Determine the [X, Y] coordinate at the center of the cell enclosing the given text.  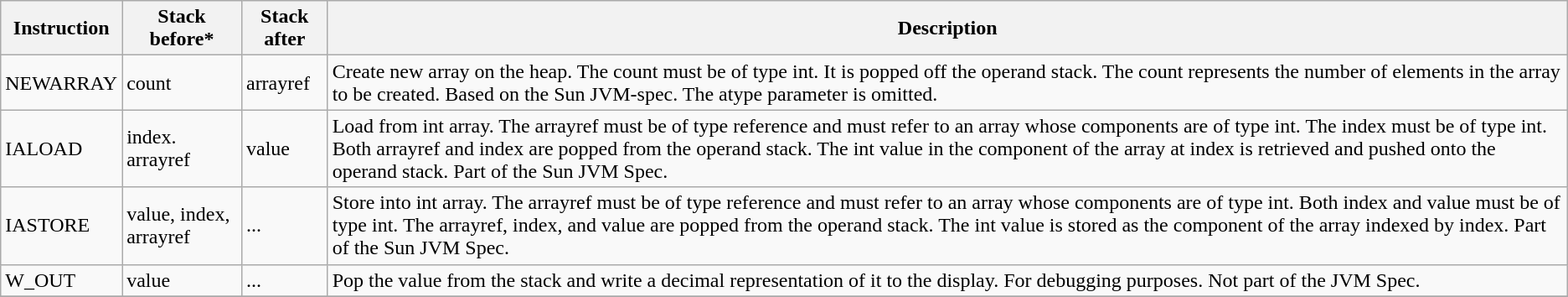
IASTORE [62, 226]
W_OUT [62, 280]
IALOAD [62, 148]
Pop the value from the stack and write a decimal representation of it to the display. For debugging purposes. Not part of the JVM Spec. [947, 280]
value, index, arrayref [183, 226]
arrayref [285, 82]
Stack before* [183, 29]
Description [947, 29]
count [183, 82]
index. arrayref [183, 148]
Stack after [285, 29]
Instruction [62, 29]
NEWARRAY [62, 82]
